Find where the given text appears and provide that cell's center as (X, Y) coordinate. 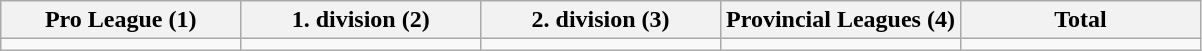
1. division (2) (361, 20)
Total (1080, 20)
Provincial Leagues (4) (841, 20)
2. division (3) (601, 20)
Pro League (1) (121, 20)
